Extract the (x, y) coordinate from the center of the cell holding the provided text.  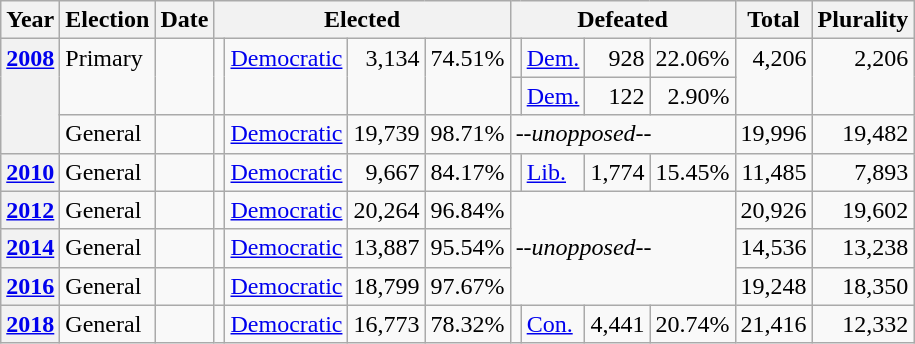
13,887 (386, 248)
14,536 (774, 248)
1,774 (618, 172)
Primary (108, 77)
9,667 (386, 172)
3,134 (386, 77)
19,602 (863, 210)
21,416 (774, 324)
928 (618, 58)
12,332 (863, 324)
4,206 (774, 77)
13,238 (863, 248)
Date (184, 20)
16,773 (386, 324)
2.90% (692, 96)
Election (108, 20)
19,996 (774, 134)
2008 (30, 96)
Defeated (622, 20)
20.74% (692, 324)
98.71% (468, 134)
2014 (30, 248)
7,893 (863, 172)
19,482 (863, 134)
Lib. (553, 172)
2018 (30, 324)
2012 (30, 210)
15.45% (692, 172)
122 (618, 96)
2,206 (863, 77)
18,350 (863, 286)
20,926 (774, 210)
95.54% (468, 248)
Con. (553, 324)
Elected (362, 20)
20,264 (386, 210)
19,248 (774, 286)
2010 (30, 172)
22.06% (692, 58)
78.32% (468, 324)
Year (30, 20)
Plurality (863, 20)
4,441 (618, 324)
19,739 (386, 134)
84.17% (468, 172)
18,799 (386, 286)
97.67% (468, 286)
74.51% (468, 77)
11,485 (774, 172)
96.84% (468, 210)
Total (774, 20)
2016 (30, 286)
